Find where the given text appears and provide that cell's center as (x, y) coordinate. 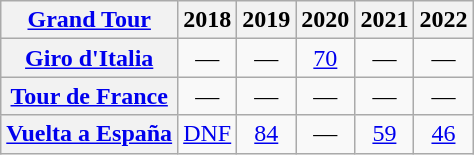
Grand Tour (90, 20)
2020 (326, 20)
Giro d'Italia (90, 58)
84 (266, 134)
DNF (208, 134)
70 (326, 58)
Tour de France (90, 96)
46 (444, 134)
59 (384, 134)
2019 (266, 20)
2022 (444, 20)
2018 (208, 20)
Vuelta a España (90, 134)
2021 (384, 20)
